Determine the (X, Y) coordinate at the center of the cell enclosing the given text.  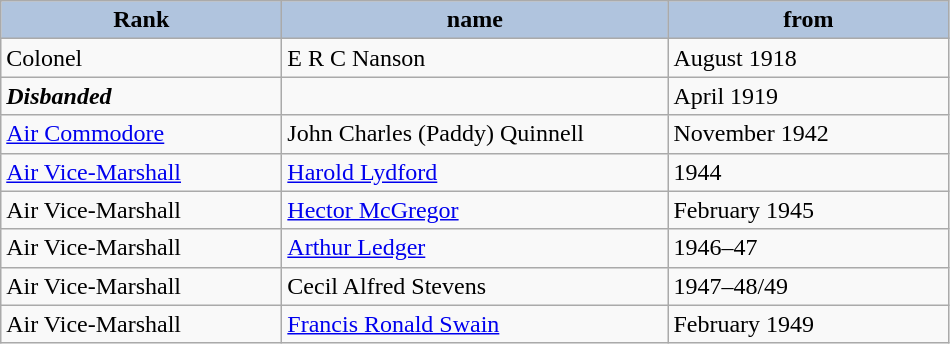
November 1942 (808, 134)
1946–47 (808, 248)
from (808, 20)
name (475, 20)
Cecil Alfred Stevens (475, 286)
John Charles (Paddy) Quinnell (475, 134)
February 1945 (808, 210)
Air Commodore (142, 134)
Harold Lydford (475, 172)
April 1919 (808, 96)
1944 (808, 172)
August 1918 (808, 58)
Rank (142, 20)
E R C Nanson (475, 58)
Arthur Ledger (475, 248)
Francis Ronald Swain (475, 324)
Disbanded (142, 96)
1947–48/49 (808, 286)
Hector McGregor (475, 210)
Colonel (142, 58)
February 1949 (808, 324)
